Locate the cell with the specified text and output its [x, y] center coordinate. 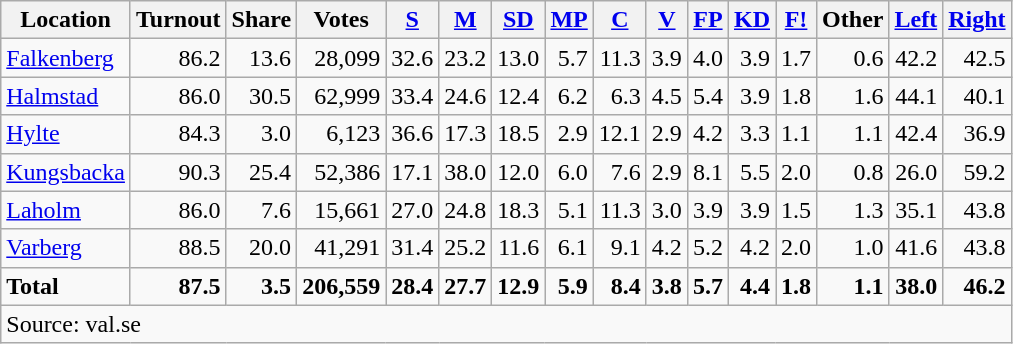
1.7 [796, 58]
12.4 [518, 96]
6.1 [569, 248]
Halmstad [66, 96]
36.6 [412, 134]
Share [262, 20]
11.6 [518, 248]
28,099 [342, 58]
Varberg [66, 248]
3.5 [262, 286]
S [412, 20]
Total [66, 286]
V [666, 20]
1.6 [853, 96]
1.3 [853, 210]
5.2 [708, 248]
SD [518, 20]
24.8 [466, 210]
4.5 [666, 96]
13.0 [518, 58]
44.1 [916, 96]
206,559 [342, 286]
88.5 [178, 248]
1.0 [853, 248]
MP [569, 20]
30.5 [262, 96]
31.4 [412, 248]
0.6 [853, 58]
46.2 [977, 286]
86.2 [178, 58]
5.1 [569, 210]
6,123 [342, 134]
52,386 [342, 172]
5.5 [752, 172]
KD [752, 20]
35.1 [916, 210]
Other [853, 20]
5.9 [569, 286]
25.4 [262, 172]
32.6 [412, 58]
C [620, 20]
0.8 [853, 172]
8.4 [620, 286]
9.1 [620, 248]
3.3 [752, 134]
Source: val.se [506, 324]
36.9 [977, 134]
18.5 [518, 134]
4.0 [708, 58]
33.4 [412, 96]
17.3 [466, 134]
17.1 [412, 172]
62,999 [342, 96]
84.3 [178, 134]
3.8 [666, 286]
Hylte [66, 134]
F! [796, 20]
90.3 [178, 172]
Kungsbacka [66, 172]
12.0 [518, 172]
18.3 [518, 210]
12.9 [518, 286]
Left [916, 20]
6.0 [569, 172]
Falkenberg [66, 58]
5.4 [708, 96]
Turnout [178, 20]
1.5 [796, 210]
41.6 [916, 248]
41,291 [342, 248]
26.0 [916, 172]
42.4 [916, 134]
13.6 [262, 58]
25.2 [466, 248]
15,661 [342, 210]
40.1 [977, 96]
42.2 [916, 58]
4.4 [752, 286]
27.7 [466, 286]
Right [977, 20]
Location [66, 20]
87.5 [178, 286]
Votes [342, 20]
20.0 [262, 248]
23.2 [466, 58]
FP [708, 20]
12.1 [620, 134]
Laholm [66, 210]
6.3 [620, 96]
42.5 [977, 58]
27.0 [412, 210]
6.2 [569, 96]
M [466, 20]
8.1 [708, 172]
24.6 [466, 96]
28.4 [412, 286]
59.2 [977, 172]
